Return (X, Y) of the center of cell containing provided text 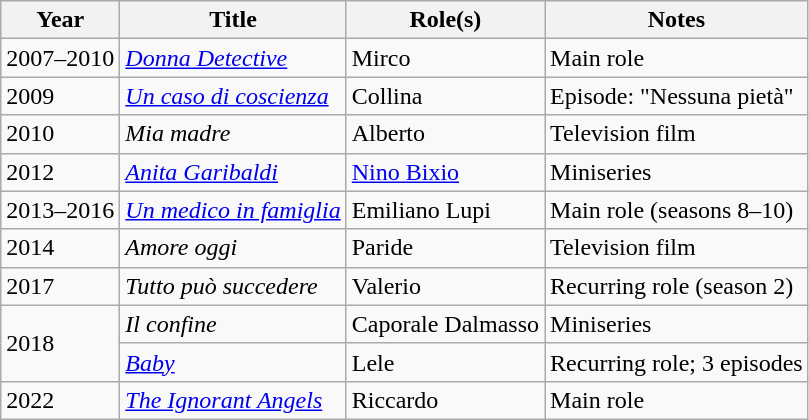
2010 (60, 134)
Anita Garibaldi (233, 172)
Nino Bixio (445, 172)
Recurring role (season 2) (677, 286)
Mirco (445, 58)
Riccardo (445, 400)
Lele (445, 362)
2013–2016 (60, 210)
Amore oggi (233, 248)
Donna Detective (233, 58)
2018 (60, 343)
2017 (60, 286)
Title (233, 20)
Caporale Dalmasso (445, 324)
Emiliano Lupi (445, 210)
2007–2010 (60, 58)
Alberto (445, 134)
2014 (60, 248)
Collina (445, 96)
Un caso di coscienza (233, 96)
Year (60, 20)
Tutto può succedere (233, 286)
Main role (seasons 8–10) (677, 210)
2009 (60, 96)
The Ignorant Angels (233, 400)
Paride (445, 248)
2022 (60, 400)
Il confine (233, 324)
2012 (60, 172)
Notes (677, 20)
Mia madre (233, 134)
Baby (233, 362)
Recurring role; 3 episodes (677, 362)
Episode: "Nessuna pietà" (677, 96)
Valerio (445, 286)
Un medico in famiglia (233, 210)
Role(s) (445, 20)
